From the cell containing the given text, extract its center point as [x, y] coordinate. 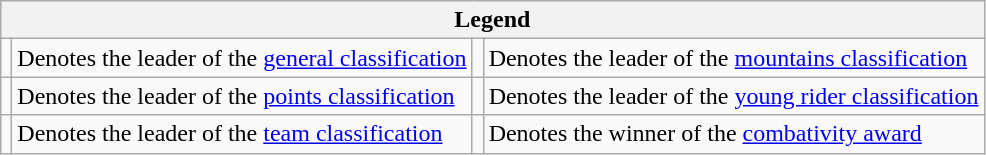
Denotes the leader of the general classification [242, 58]
Denotes the leader of the mountains classification [734, 58]
Denotes the leader of the team classification [242, 134]
Denotes the winner of the combativity award [734, 134]
Denotes the leader of the young rider classification [734, 96]
Legend [492, 20]
Denotes the leader of the points classification [242, 96]
